Return [x, y] of the center of cell containing provided text 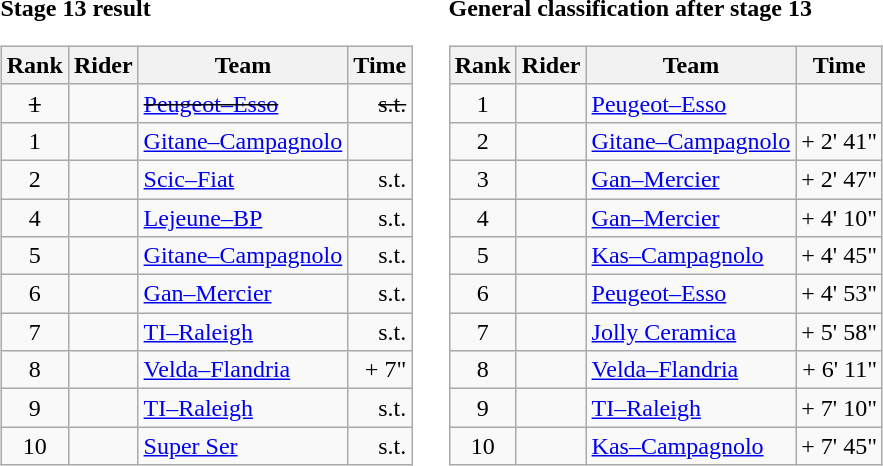
+ 4' 53" [840, 294]
+ 5' 58" [840, 332]
Lejeune–BP [243, 217]
Scic–Fiat [243, 179]
+ 4' 10" [840, 217]
+ 7" [380, 370]
+ 7' 10" [840, 408]
+ 2' 41" [840, 141]
Jolly Ceramica [691, 332]
Super Ser [243, 446]
3 [482, 179]
+ 4' 45" [840, 256]
+ 7' 45" [840, 446]
+ 2' 47" [840, 179]
+ 6' 11" [840, 370]
